Detect which cell encompasses the target text, then output its [x, y] center coordinate. 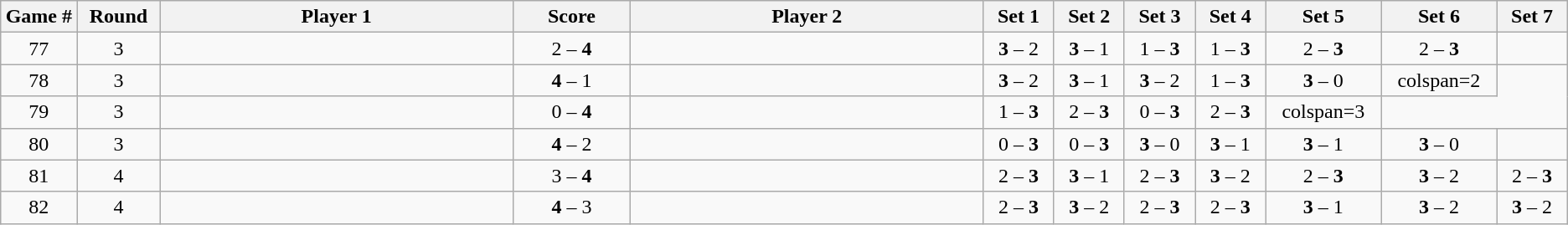
colspan=2 [1439, 80]
Set 7 [1532, 17]
79 [39, 112]
80 [39, 144]
Round [119, 17]
colspan=3 [1323, 112]
82 [39, 207]
2 – 4 [571, 49]
Score [571, 17]
Set 1 [1019, 17]
Game # [39, 17]
77 [39, 49]
Player 2 [807, 17]
Player 1 [337, 17]
Set 3 [1159, 17]
0 – 4 [571, 112]
Set 5 [1323, 17]
4 – 2 [571, 144]
4 – 3 [571, 207]
3 – 4 [571, 176]
Set 4 [1230, 17]
78 [39, 80]
Set 2 [1089, 17]
4 – 1 [571, 80]
Set 6 [1439, 17]
81 [39, 176]
